Capture the cell that displays the provided text and extract its (x, y) central coordinate. 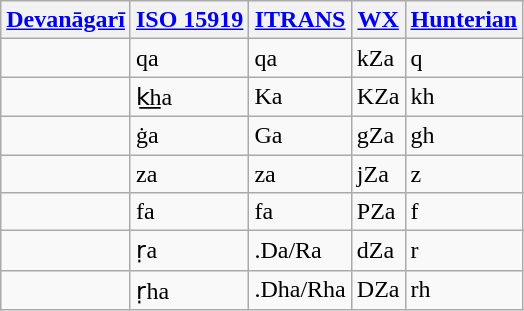
gZa (378, 135)
ITRANS (300, 20)
ṛha (189, 290)
ṛa (189, 251)
dZa (378, 251)
f (464, 212)
Hunterian (464, 20)
r (464, 251)
WX (378, 20)
Ga (300, 135)
gh (464, 135)
q (464, 58)
kh (464, 97)
Ka (300, 97)
z (464, 173)
DZa (378, 290)
PZa (378, 212)
ġa (189, 135)
jZa (378, 173)
ISO 15919 (189, 20)
KZa (378, 97)
rh (464, 290)
kZa (378, 58)
Devanāgarī (66, 20)
.Dha/Rha (300, 290)
k͟ha (189, 97)
.Da/Ra (300, 251)
